Locate the cell with the specified text and output its [x, y] center coordinate. 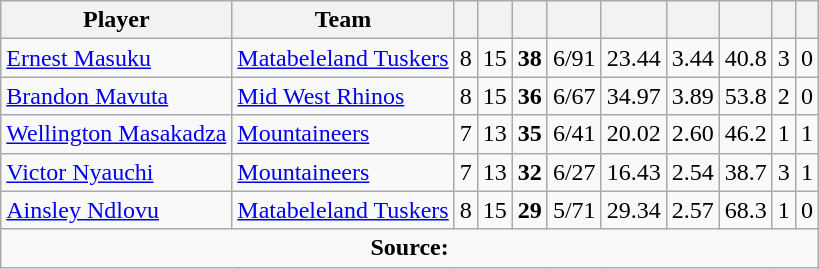
Victor Nyauchi [116, 172]
36 [530, 96]
20.02 [634, 134]
Brandon Mavuta [116, 96]
3.44 [692, 58]
Ainsley Ndlovu [116, 210]
68.3 [746, 210]
16.43 [634, 172]
Team [343, 20]
6/67 [574, 96]
38 [530, 58]
29 [530, 210]
2 [784, 96]
2.57 [692, 210]
6/41 [574, 134]
32 [530, 172]
46.2 [746, 134]
23.44 [634, 58]
Player [116, 20]
Source: [410, 248]
35 [530, 134]
29.34 [634, 210]
2.54 [692, 172]
5/71 [574, 210]
Mid West Rhinos [343, 96]
6/91 [574, 58]
Wellington Masakadza [116, 134]
40.8 [746, 58]
3.89 [692, 96]
Ernest Masuku [116, 58]
2.60 [692, 134]
6/27 [574, 172]
53.8 [746, 96]
34.97 [634, 96]
38.7 [746, 172]
